Output the (x, y) coordinate of the center of the cell containing the given text.  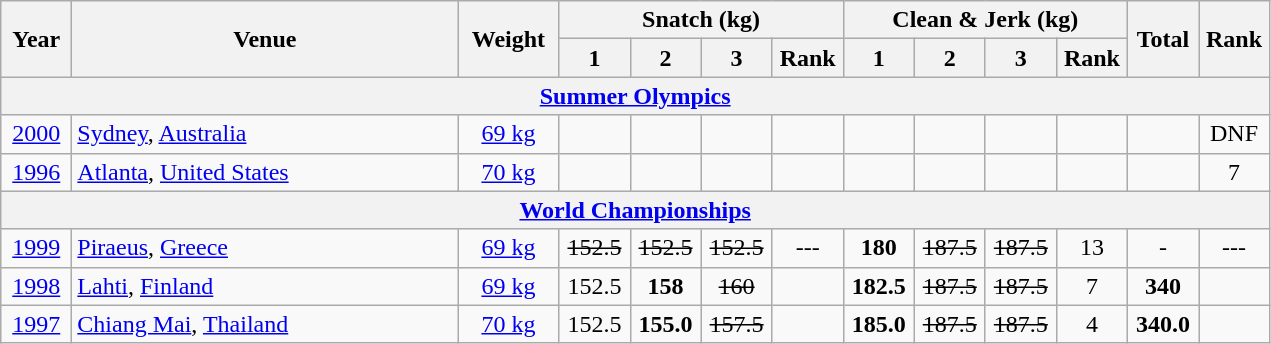
Weight (508, 39)
Total (1162, 39)
Summer Olympics (636, 96)
158 (666, 286)
182.5 (878, 286)
1996 (36, 172)
185.0 (878, 324)
157.5 (736, 324)
Piraeus, Greece (265, 248)
Year (36, 39)
Atlanta, United States (265, 172)
1997 (36, 324)
Chiang Mai, Thailand (265, 324)
World Championships (636, 210)
13 (1092, 248)
340 (1162, 286)
340.0 (1162, 324)
- (1162, 248)
2000 (36, 134)
DNF (1234, 134)
180 (878, 248)
Venue (265, 39)
Snatch (kg) (701, 20)
Sydney, Australia (265, 134)
4 (1092, 324)
155.0 (666, 324)
Lahti, Finland (265, 286)
1999 (36, 248)
160 (736, 286)
Clean & Jerk (kg) (985, 20)
1998 (36, 286)
